Scan for the cell matching the given text and deliver its (X, Y) coordinate at center. 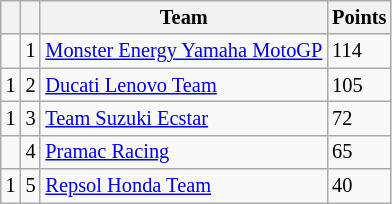
Monster Energy Yamaha MotoGP (184, 51)
Pramac Racing (184, 152)
Team Suzuki Ecstar (184, 118)
Repsol Honda Team (184, 186)
5 (31, 186)
114 (359, 51)
Team (184, 17)
105 (359, 85)
Ducati Lenovo Team (184, 85)
4 (31, 152)
65 (359, 152)
40 (359, 186)
3 (31, 118)
72 (359, 118)
Points (359, 17)
2 (31, 85)
